Scan for the cell matching the given text and deliver its [x, y] coordinate at center. 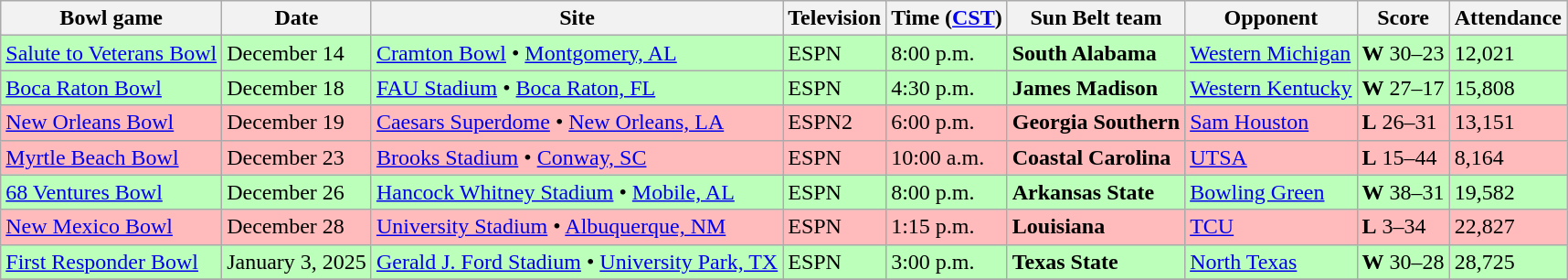
L 26–31 [1404, 123]
FAU Stadium • Boca Raton, FL [577, 88]
28,725 [1508, 262]
Cramton Bowl • Montgomery, AL [577, 53]
New Orleans Bowl [111, 123]
22,827 [1508, 227]
Bowling Green [1271, 192]
December 28 [297, 227]
Texas State [1096, 262]
13,151 [1508, 123]
Coastal Carolina [1096, 157]
Brooks Stadium • Conway, SC [577, 157]
Score [1404, 18]
Bowl game [111, 18]
1:15 p.m. [947, 227]
4:30 p.m. [947, 88]
W 27–17 [1404, 88]
Sun Belt team [1096, 18]
19,582 [1508, 192]
Western Michigan [1271, 53]
8,164 [1508, 157]
January 3, 2025 [297, 262]
W 38–31 [1404, 192]
3:00 p.m. [947, 262]
Louisiana [1096, 227]
North Texas [1271, 262]
December 18 [297, 88]
South Alabama [1096, 53]
December 19 [297, 123]
Opponent [1271, 18]
Salute to Veterans Bowl [111, 53]
UTSA [1271, 157]
Arkansas State [1096, 192]
6:00 p.m. [947, 123]
15,808 [1508, 88]
W 30–23 [1404, 53]
Hancock Whitney Stadium • Mobile, AL [577, 192]
December 26 [297, 192]
12,021 [1508, 53]
ESPN2 [835, 123]
First Responder Bowl [111, 262]
10:00 a.m. [947, 157]
L 3–34 [1404, 227]
Boca Raton Bowl [111, 88]
Georgia Southern [1096, 123]
TCU [1271, 227]
Caesars Superdome • New Orleans, LA [577, 123]
Attendance [1508, 18]
December 23 [297, 157]
Myrtle Beach Bowl [111, 157]
James Madison [1096, 88]
December 14 [297, 53]
New Mexico Bowl [111, 227]
L 15–44 [1404, 157]
Gerald J. Ford Stadium • University Park, TX [577, 262]
68 Ventures Bowl [111, 192]
Television [835, 18]
Western Kentucky [1271, 88]
Sam Houston [1271, 123]
Date [297, 18]
W 30–28 [1404, 262]
University Stadium • Albuquerque, NM [577, 227]
Site [577, 18]
Time (CST) [947, 18]
